Provide the [x, y] coordinate of the cell's center where the given text is located.  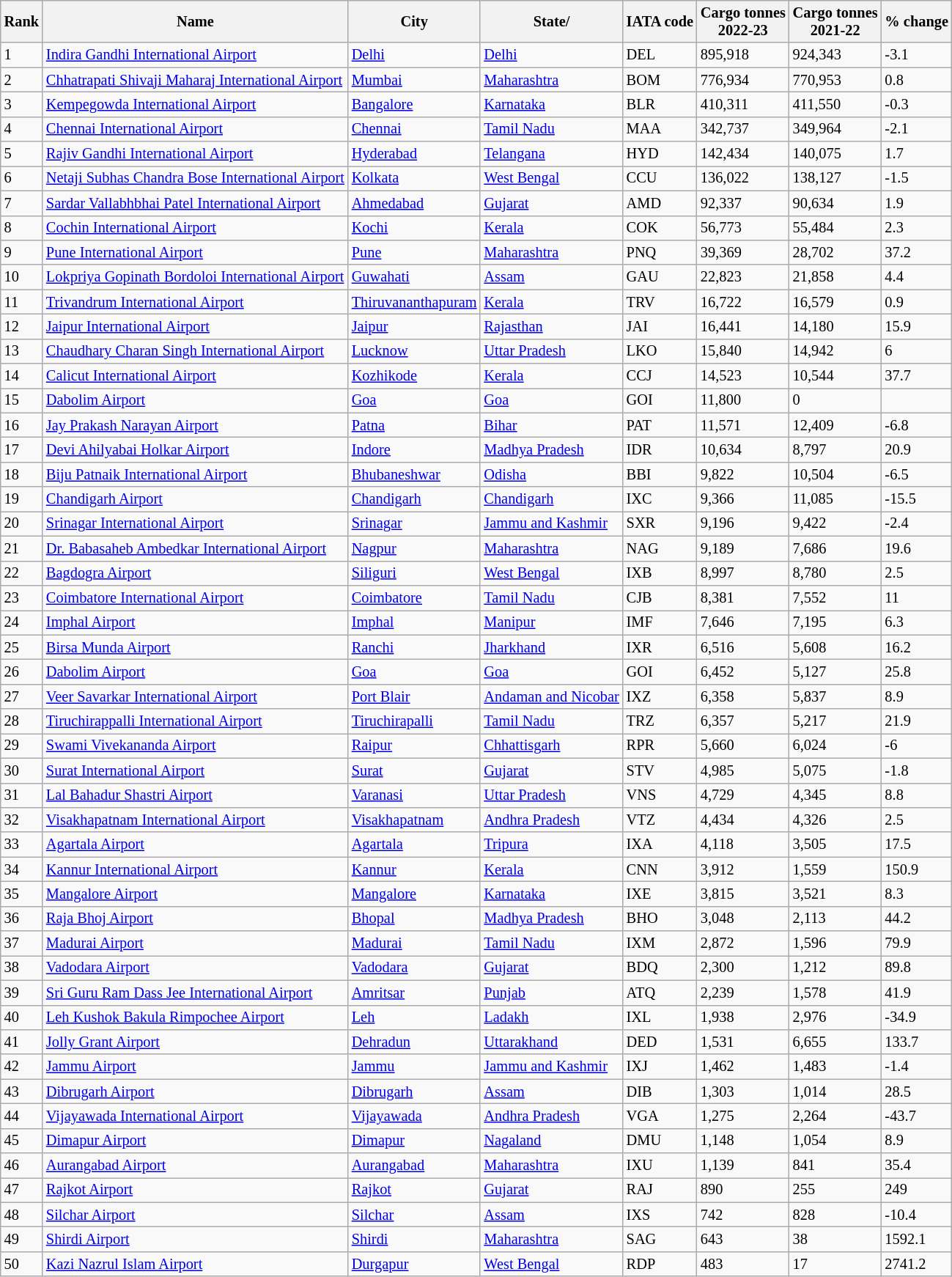
COK [660, 228]
4,729 [743, 795]
AMD [660, 203]
255 [835, 1190]
22,823 [743, 277]
Kempegowda International Airport [195, 104]
5 [22, 154]
1,938 [743, 1017]
Jharkhand [551, 647]
-6.5 [917, 474]
-15.5 [917, 499]
Netaji Subhas Chandra Bose International Airport [195, 178]
LKO [660, 351]
IXL [660, 1017]
142,434 [743, 154]
Kolkata [415, 178]
Jaipur International Airport [195, 326]
16,579 [835, 302]
11,800 [743, 400]
City [415, 21]
0.9 [917, 302]
30 [22, 770]
10,504 [835, 474]
9,189 [743, 548]
RDP [660, 1264]
895,918 [743, 55]
Odisha [551, 474]
Surat [415, 770]
Silchar Airport [195, 1215]
28,702 [835, 252]
Silchar [415, 1215]
Lucknow [415, 351]
39,369 [743, 252]
Telangana [551, 154]
4,118 [743, 844]
Ladakh [551, 1017]
7,646 [743, 622]
9,196 [743, 523]
7,552 [835, 597]
1,483 [835, 1067]
28.5 [917, 1092]
PNQ [660, 252]
Cargo tonnes 2022-23 [743, 21]
Leh [415, 1017]
1,014 [835, 1092]
89.8 [917, 968]
Visakhapatnam [415, 820]
Agartala Airport [195, 844]
Visakhapatnam International Airport [195, 820]
11,571 [743, 425]
19.6 [917, 548]
20.9 [917, 449]
Vijayawada International Airport [195, 1116]
2,300 [743, 968]
-3.1 [917, 55]
Kozhikode [415, 376]
21,858 [835, 277]
Raja Bhoj Airport [195, 919]
2741.2 [917, 1264]
Dibrugarh Airport [195, 1092]
3 [22, 104]
-10.4 [917, 1215]
1,303 [743, 1092]
IXU [660, 1166]
Bhubaneshwar [415, 474]
5,660 [743, 746]
Swami Vivekananda Airport [195, 746]
3,521 [835, 894]
Rank [22, 21]
Ranchi [415, 647]
-2.4 [917, 523]
Thiruvananthapuram [415, 302]
14 [22, 376]
Chandigarh Airport [195, 499]
2,976 [835, 1017]
1,139 [743, 1166]
Kazi Nazrul Islam Airport [195, 1264]
Indore [415, 449]
349,964 [835, 129]
12,409 [835, 425]
SAG [660, 1240]
16 [22, 425]
IXR [660, 647]
16,441 [743, 326]
Devi Ahilyabai Holkar Airport [195, 449]
-34.9 [917, 1017]
% change [917, 21]
CJB [660, 597]
IXA [660, 844]
Bagdogra Airport [195, 573]
BOM [660, 80]
8.3 [917, 894]
14,942 [835, 351]
Dr. Babasaheb Ambedkar International Airport [195, 548]
Aurangabad Airport [195, 1166]
33 [22, 844]
1,596 [835, 943]
0.8 [917, 80]
8,780 [835, 573]
6,516 [743, 647]
18 [22, 474]
Dimapur Airport [195, 1141]
Bangalore [415, 104]
Pune [415, 252]
VTZ [660, 820]
Surat International Airport [195, 770]
7 [22, 203]
DED [660, 1042]
140,075 [835, 154]
7,195 [835, 622]
1,148 [743, 1141]
32 [22, 820]
40 [22, 1017]
90,634 [835, 203]
35.4 [917, 1166]
Chennai [415, 129]
Agartala [415, 844]
Guwahati [415, 277]
411,550 [835, 104]
IXZ [660, 696]
Lokpriya Gopinath Bordoloi International Airport [195, 277]
50 [22, 1264]
5,217 [835, 721]
6,024 [835, 746]
Sri Guru Ram Dass Jee International Airport [195, 993]
8 [22, 228]
2,113 [835, 919]
1,462 [743, 1067]
CCU [660, 178]
Jaipur [415, 326]
16.2 [917, 647]
Leh Kushok Bakula Rimpochee Airport [195, 1017]
TRV [660, 302]
41.9 [917, 993]
5,127 [835, 671]
6,357 [743, 721]
14,523 [743, 376]
Lal Bahadur Shastri Airport [195, 795]
6,358 [743, 696]
37.7 [917, 376]
Biju Patnaik International Airport [195, 474]
1.7 [917, 154]
RPR [660, 746]
23 [22, 597]
Bihar [551, 425]
6.3 [917, 622]
5,608 [835, 647]
1,054 [835, 1141]
15,840 [743, 351]
24 [22, 622]
-43.7 [917, 1116]
3,505 [835, 844]
Ahmedabad [415, 203]
4 [22, 129]
Hyderabad [415, 154]
5,075 [835, 770]
Madurai [415, 943]
DMU [660, 1141]
Coimbatore [415, 597]
-0.3 [917, 104]
770,953 [835, 80]
HYD [660, 154]
VGA [660, 1116]
4.4 [917, 277]
19 [22, 499]
Manipur [551, 622]
BBI [660, 474]
Nagpur [415, 548]
1,212 [835, 968]
4,326 [835, 820]
Chaudhary Charan Singh International Airport [195, 351]
Varanasi [415, 795]
Rajiv Gandhi International Airport [195, 154]
Uttarakhand [551, 1042]
28 [22, 721]
2,239 [743, 993]
Patna [415, 425]
Mumbai [415, 80]
Shirdi [415, 1240]
35 [22, 894]
Dehradun [415, 1042]
Punjab [551, 993]
45 [22, 1141]
GAU [660, 277]
Calicut International Airport [195, 376]
10,634 [743, 449]
MAA [660, 129]
Kochi [415, 228]
Pune International Airport [195, 252]
9,366 [743, 499]
STV [660, 770]
JAI [660, 326]
IXS [660, 1215]
6,452 [743, 671]
136,022 [743, 178]
16,722 [743, 302]
21 [22, 548]
Dibrugarh [415, 1092]
5,837 [835, 696]
IXB [660, 573]
-1.5 [917, 178]
Mangalore Airport [195, 894]
1 [22, 55]
3,912 [743, 869]
SXR [660, 523]
1,578 [835, 993]
150.9 [917, 869]
-6 [917, 746]
Dimapur [415, 1141]
DIB [660, 1092]
6,655 [835, 1042]
Nagaland [551, 1141]
21.9 [917, 721]
Veer Savarkar International Airport [195, 696]
776,934 [743, 80]
9 [22, 252]
828 [835, 1215]
41 [22, 1042]
Imphal Airport [195, 622]
Aurangabad [415, 1166]
IATA code [660, 21]
9,822 [743, 474]
44 [22, 1116]
CNN [660, 869]
Rajasthan [551, 326]
42 [22, 1067]
Srinagar International Airport [195, 523]
55,484 [835, 228]
Chhattisgarh [551, 746]
Jay Prakash Narayan Airport [195, 425]
39 [22, 993]
IDR [660, 449]
4,434 [743, 820]
8.8 [917, 795]
8,797 [835, 449]
1.9 [917, 203]
DEL [660, 55]
15 [22, 400]
37.2 [917, 252]
Vadodara Airport [195, 968]
3,815 [743, 894]
31 [22, 795]
8,997 [743, 573]
-1.8 [917, 770]
133.7 [917, 1042]
10,544 [835, 376]
NAG [660, 548]
26 [22, 671]
IMF [660, 622]
Jammu Airport [195, 1067]
Bhopal [415, 919]
44.2 [917, 919]
BDQ [660, 968]
Vadodara [415, 968]
1,559 [835, 869]
-6.8 [917, 425]
Chennai International Airport [195, 129]
Chhatrapati Shivaji Maharaj International Airport [195, 80]
ATQ [660, 993]
Andaman and Nicobar [551, 696]
Tripura [551, 844]
48 [22, 1215]
14,180 [835, 326]
15.9 [917, 326]
BHO [660, 919]
9,422 [835, 523]
7,686 [835, 548]
8,381 [743, 597]
-2.1 [917, 129]
Kannur [415, 869]
Srinagar [415, 523]
92,337 [743, 203]
Amritsar [415, 993]
34 [22, 869]
22 [22, 573]
25.8 [917, 671]
Cargo tonnes 2021-22 [835, 21]
13 [22, 351]
2 [22, 80]
Mangalore [415, 894]
56,773 [743, 228]
11,085 [835, 499]
138,127 [835, 178]
Kannur International Airport [195, 869]
49 [22, 1240]
924,343 [835, 55]
Tiruchirapalli [415, 721]
47 [22, 1190]
IXC [660, 499]
2,872 [743, 943]
4,985 [743, 770]
10 [22, 277]
State/ [551, 21]
1592.1 [917, 1240]
43 [22, 1092]
CCJ [660, 376]
-1.4 [917, 1067]
IXJ [660, 1067]
20 [22, 523]
483 [743, 1264]
Siliguri [415, 573]
Indira Gandhi International Airport [195, 55]
742 [743, 1215]
RAJ [660, 1190]
342,737 [743, 129]
12 [22, 326]
Port Blair [415, 696]
Jolly Grant Airport [195, 1042]
249 [917, 1190]
2,264 [835, 1116]
0 [835, 400]
Cochin International Airport [195, 228]
Shirdi Airport [195, 1240]
IXM [660, 943]
Madurai Airport [195, 943]
46 [22, 1166]
37 [22, 943]
1,531 [743, 1042]
IXE [660, 894]
25 [22, 647]
Tiruchirappalli International Airport [195, 721]
410,311 [743, 104]
TRZ [660, 721]
Vijayawada [415, 1116]
79.9 [917, 943]
Rajkot Airport [195, 1190]
841 [835, 1166]
VNS [660, 795]
Imphal [415, 622]
29 [22, 746]
1,275 [743, 1116]
17.5 [917, 844]
Coimbatore International Airport [195, 597]
3,048 [743, 919]
Durgapur [415, 1264]
27 [22, 696]
890 [743, 1190]
Birsa Munda Airport [195, 647]
Sardar Vallabhbhai Patel International Airport [195, 203]
Name [195, 21]
36 [22, 919]
BLR [660, 104]
Trivandrum International Airport [195, 302]
2.3 [917, 228]
PAT [660, 425]
Raipur [415, 746]
Jammu [415, 1067]
Rajkot [415, 1190]
4,345 [835, 795]
643 [743, 1240]
